Find where the given text appears and provide that cell's center as [x, y] coordinate. 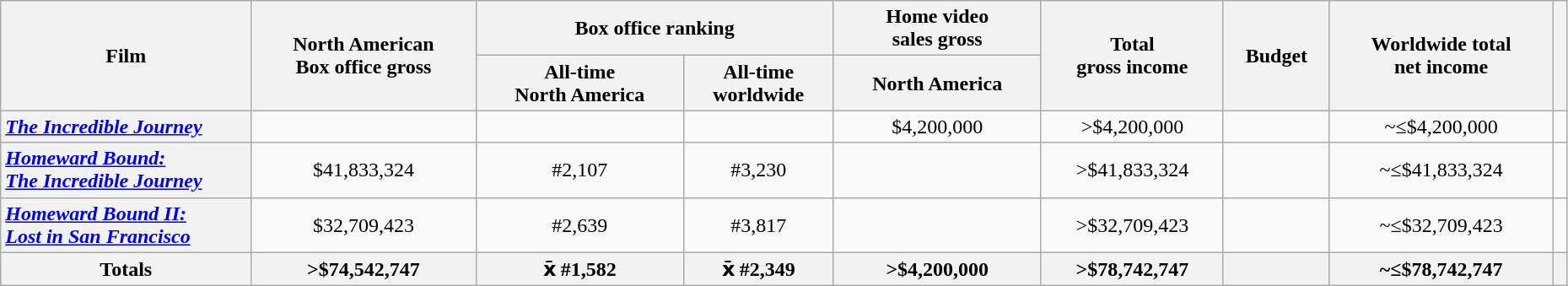
Totalgross income [1132, 56]
x̄ #2,349 [758, 269]
Homeward Bound II: Lost in San Francisco [127, 224]
x̄ #1,582 [579, 269]
North America [937, 83]
>$74,542,747 [364, 269]
#2,639 [579, 224]
$4,200,000 [937, 127]
All-time North America [579, 83]
Homeward Bound: The Incredible Journey [127, 170]
All-time worldwide [758, 83]
~≤$41,833,324 [1441, 170]
#3,817 [758, 224]
#2,107 [579, 170]
>$78,742,747 [1132, 269]
~≤$4,200,000 [1441, 127]
Home video sales gross [937, 29]
Totals [127, 269]
The Incredible Journey [127, 127]
#3,230 [758, 170]
$32,709,423 [364, 224]
~≤$78,742,747 [1441, 269]
Box office ranking [655, 29]
Worldwide totalnet income [1441, 56]
>$41,833,324 [1132, 170]
~≤$32,709,423 [1441, 224]
North American Box office gross [364, 56]
$41,833,324 [364, 170]
>$32,709,423 [1132, 224]
Film [127, 56]
Budget [1276, 56]
